Return [x, y] of the center of cell containing provided text 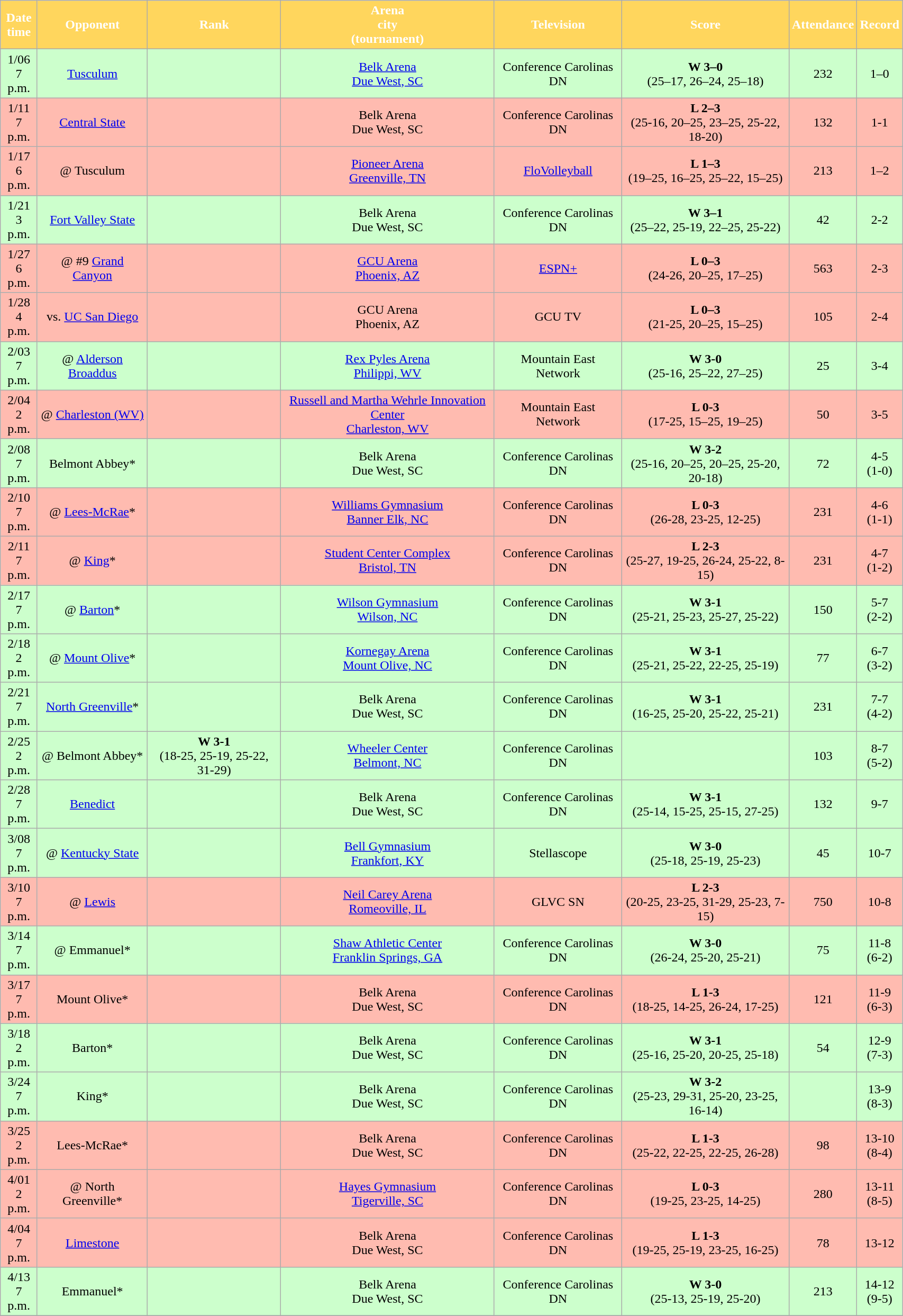
North Greenville* [92, 707]
Tusculum [92, 74]
L 1–3(19–25, 16–25, 25–22, 15–25) [706, 171]
25 [823, 366]
W 3-1(25-21, 25-22, 22-25, 25-19) [706, 658]
1/176 p.m. [19, 171]
54 [823, 1048]
Student Center ComplexBristol, TN [387, 560]
Shaw Athletic CenterFranklin Springs, GA [387, 950]
232 [823, 74]
2/177 p.m. [19, 610]
3/252 p.m. [19, 1145]
78 [823, 1242]
ESPN+ [558, 268]
L 0-3(19-25, 23-25, 14-25) [706, 1194]
4/137 p.m. [19, 1291]
W 3-1(18-25, 25-19, 25-22, 31-29) [214, 756]
@ #9 Grand Canyon [92, 268]
13-9(8-3) [880, 1096]
1/213 p.m. [19, 220]
3/177 p.m. [19, 999]
L 2-3(25-27, 19-25, 26-24, 25-22, 8-15) [706, 560]
1/276 p.m. [19, 268]
42 [823, 220]
10-7 [880, 853]
L 2–3(25-16, 20–25, 23–25, 25-22, 18-20) [706, 122]
Datetime [19, 25]
9-7 [880, 804]
50 [823, 414]
@ Emmanuel* [92, 950]
2/037 p.m. [19, 366]
150 [823, 610]
@ Mount Olive* [92, 658]
72 [823, 463]
W 3-0(26-24, 25-20, 25-21) [706, 950]
W 3-0(25-13, 25-19, 25-20) [706, 1291]
2/117 p.m. [19, 560]
2/217 p.m. [19, 707]
Russell and Martha Wehrle Innovation CenterCharleston, WV [387, 414]
Arenacity(tournament) [387, 25]
L 2-3(20-25, 23-25, 31-29, 25-23, 7-15) [706, 902]
280 [823, 1194]
L 1-3(25-22, 22-25, 22-25, 26-28) [706, 1145]
77 [823, 658]
@ Charleston (WV) [92, 414]
Barton* [92, 1048]
L 1-3(18-25, 14-25, 26-24, 17-25) [706, 999]
121 [823, 999]
W 3-1(25-21, 25-23, 25-27, 25-22) [706, 610]
W 3-1(25-14, 15-25, 25-15, 27-25) [706, 804]
3-5 [880, 414]
@ Kentucky State [92, 853]
Bell GymnasiumFrankfort, KY [387, 853]
Stellascope [558, 853]
Limestone [92, 1242]
3/182 p.m. [19, 1048]
5-7(2-2) [880, 610]
W 3-0(25-16, 25–22, 27–25) [706, 366]
45 [823, 853]
@ Barton* [92, 610]
4-6(1-1) [880, 512]
GCU TV [558, 317]
6-7(3-2) [880, 658]
Kornegay ArenaMount Olive, NC [387, 658]
2-4 [880, 317]
1/284 p.m. [19, 317]
Wheeler CenterBelmont, NC [387, 756]
Hayes GymnasiumTigerville, SC [387, 1194]
FloVolleyball [558, 171]
Fort Valley State [92, 220]
11-8(6-2) [880, 950]
Opponent [92, 25]
3/087 p.m. [19, 853]
L 1-3(19-25, 25-19, 23-25, 16-25) [706, 1242]
2/107 p.m. [19, 512]
1–0 [880, 74]
4-7(1-2) [880, 560]
2-2 [880, 220]
Attendance [823, 25]
vs. UC San Diego [92, 317]
105 [823, 317]
Television [558, 25]
W 3–0(25–17, 26–24, 25–18) [706, 74]
2/287 p.m. [19, 804]
4-5(1-0) [880, 463]
Lees-McRae* [92, 1145]
@ Lees-McRae* [92, 512]
13-11(8-5) [880, 1194]
8-7(5-2) [880, 756]
2/182 p.m. [19, 658]
GLVC SN [558, 902]
L 0–3(24-26, 20–25, 17–25) [706, 268]
Rex Pyles ArenaPhilippi, WV [387, 366]
L 0-3(26-28, 23-25, 12-25) [706, 512]
3-4 [880, 366]
@ North Greenville* [92, 1194]
W 3-0(25-18, 25-19, 25-23) [706, 853]
3/247 p.m. [19, 1096]
Neil Carey ArenaRomeoville, IL [387, 902]
1-1 [880, 122]
L 0–3(21-25, 20–25, 15–25) [706, 317]
11-9(6-3) [880, 999]
@ Belmont Abbey* [92, 756]
4/012 p.m. [19, 1194]
Record [880, 25]
Central State [92, 122]
4/047 p.m. [19, 1242]
2/042 p.m. [19, 414]
W 3-1(25-16, 25-20, 20-25, 25-18) [706, 1048]
103 [823, 756]
Williams GymnasiumBanner Elk, NC [387, 512]
3/107 p.m. [19, 902]
13-10(8-4) [880, 1145]
2/087 p.m. [19, 463]
W 3-2(25-23, 29-31, 25-20, 23-25, 16-14) [706, 1096]
2-3 [880, 268]
Pioneer ArenaGreenville, TN [387, 171]
@ Lewis [92, 902]
W 3-1(16-25, 25-20, 25-22, 25-21) [706, 707]
75 [823, 950]
W 3–1(25–22, 25-19, 22–25, 25-22) [706, 220]
Emmanuel* [92, 1291]
2/252 p.m. [19, 756]
@ Tusculum [92, 171]
98 [823, 1145]
W 3-2(25-16, 20–25, 20–25, 25-20, 20-18) [706, 463]
3/147 p.m. [19, 950]
750 [823, 902]
Score [706, 25]
1–2 [880, 171]
Mount Olive* [92, 999]
King* [92, 1096]
L 0-3(17-25, 15–25, 19–25) [706, 414]
12-9(7-3) [880, 1048]
Wilson GymnasiumWilson, NC [387, 610]
Belmont Abbey* [92, 463]
@ King* [92, 560]
1/067 p.m. [19, 74]
Benedict [92, 804]
1/117 p.m. [19, 122]
Rank [214, 25]
7-7(4-2) [880, 707]
10-8 [880, 902]
13-12 [880, 1242]
563 [823, 268]
14-12(9-5) [880, 1291]
@ Alderson Broaddus [92, 366]
